Capture the cell that displays the provided text and extract its [x, y] central coordinate. 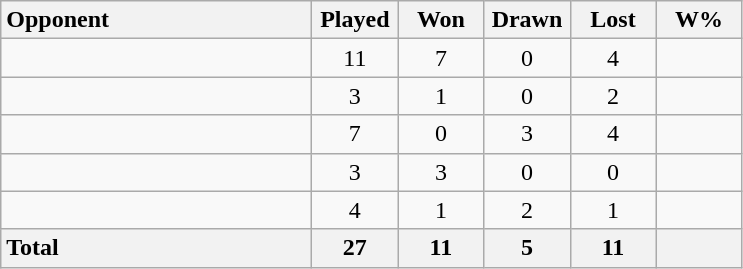
Lost [613, 20]
Opponent [156, 20]
5 [527, 248]
Won [441, 20]
Played [355, 20]
W% [699, 20]
Drawn [527, 20]
27 [355, 248]
Total [156, 248]
